Identify which cell holds the provided text, then report its (X, Y) central coordinate. 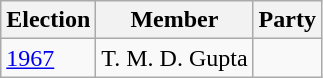
Election (48, 20)
Member (174, 20)
T. M. D. Gupta (174, 58)
1967 (48, 58)
Party (287, 20)
